Find where the given text appears and provide that cell's center as (x, y) coordinate. 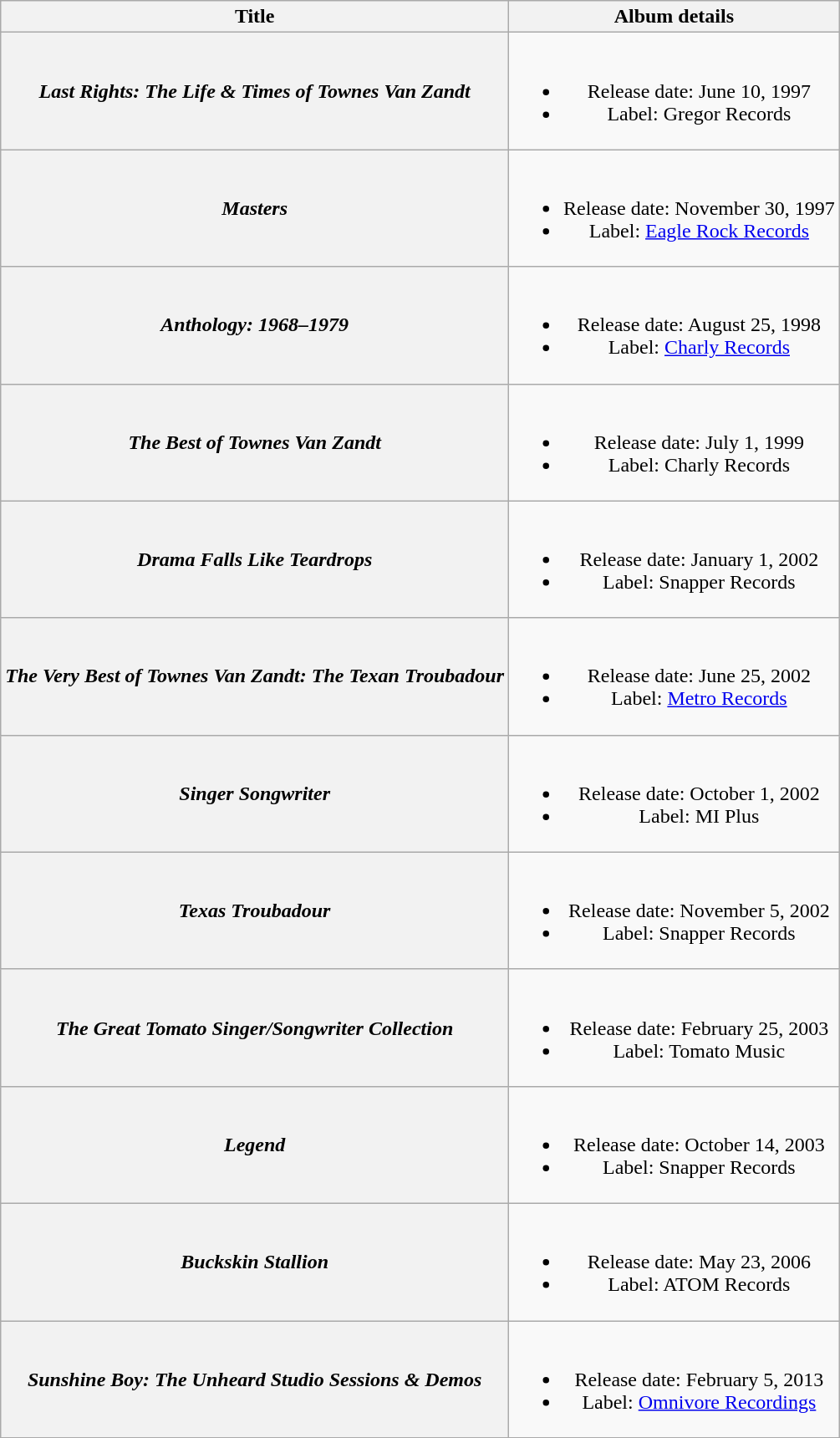
Release date: October 1, 2002Label: MI Plus (675, 793)
Release date: May 23, 2006Label: ATOM Records (675, 1262)
Last Rights: The Life & Times of Townes Van Zandt (255, 91)
Release date: June 10, 1997Label: Gregor Records (675, 91)
Legend (255, 1145)
Masters (255, 208)
Release date: June 25, 2002Label: Metro Records (675, 676)
Release date: July 1, 1999Label: Charly Records (675, 442)
The Very Best of Townes Van Zandt: The Texan Troubadour (255, 676)
Singer Songwriter (255, 793)
Release date: February 25, 2003Label: Tomato Music (675, 1028)
Release date: February 5, 2013Label: Omnivore Recordings (675, 1379)
The Best of Townes Van Zandt (255, 442)
Album details (675, 17)
Anthology: 1968–1979 (255, 325)
Release date: January 1, 2002Label: Snapper Records (675, 559)
Texas Troubadour (255, 910)
Release date: October 14, 2003Label: Snapper Records (675, 1145)
Buckskin Stallion (255, 1262)
Release date: November 30, 1997Label: Eagle Rock Records (675, 208)
Drama Falls Like Teardrops (255, 559)
Title (255, 17)
Sunshine Boy: The Unheard Studio Sessions & Demos (255, 1379)
Release date: November 5, 2002Label: Snapper Records (675, 910)
The Great Tomato Singer/Songwriter Collection (255, 1028)
Release date: August 25, 1998Label: Charly Records (675, 325)
